Return the [X, Y] coordinate for the center point of the cell that contains the specified text.  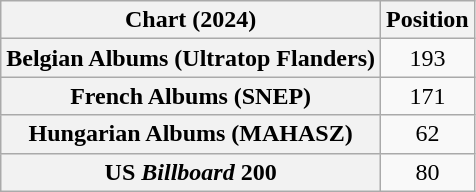
62 [428, 134]
Hungarian Albums (MAHASZ) [191, 134]
193 [428, 58]
Position [428, 20]
US Billboard 200 [191, 172]
80 [428, 172]
French Albums (SNEP) [191, 96]
171 [428, 96]
Chart (2024) [191, 20]
Belgian Albums (Ultratop Flanders) [191, 58]
